For the text-containing cell, return its midpoint in (x, y) coordinate format. 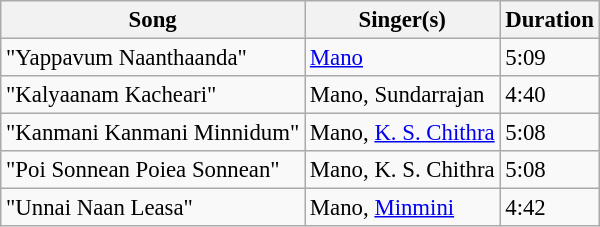
Song (153, 20)
Mano, Minmini (402, 208)
5:09 (550, 58)
"Kanmani Kanmani Minnidum" (153, 133)
"Yappavum Naanthaanda" (153, 58)
4:40 (550, 95)
Mano, Sundarrajan (402, 95)
Mano (402, 58)
Singer(s) (402, 20)
"Kalyaanam Kacheari" (153, 95)
Duration (550, 20)
"Poi Sonnean Poiea Sonnean" (153, 170)
4:42 (550, 208)
"Unnai Naan Leasa" (153, 208)
